Scan for the cell matching the given text and deliver its (X, Y) coordinate at center. 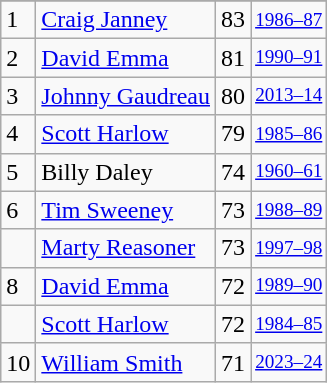
79 (234, 134)
4 (18, 134)
2023–24 (289, 362)
2013–14 (289, 96)
2 (18, 58)
1 (18, 20)
74 (234, 172)
1990–91 (289, 58)
83 (234, 20)
10 (18, 362)
3 (18, 96)
1989–90 (289, 286)
6 (18, 210)
1986–87 (289, 20)
1960–61 (289, 172)
Tim Sweeney (126, 210)
8 (18, 286)
1988–89 (289, 210)
1997–98 (289, 248)
Billy Daley (126, 172)
80 (234, 96)
Marty Reasoner (126, 248)
Johnny Gaudreau (126, 96)
71 (234, 362)
81 (234, 58)
1984–85 (289, 324)
Craig Janney (126, 20)
5 (18, 172)
William Smith (126, 362)
1985–86 (289, 134)
